Provide the (x, y) coordinate of the cell's center where the given text is located.  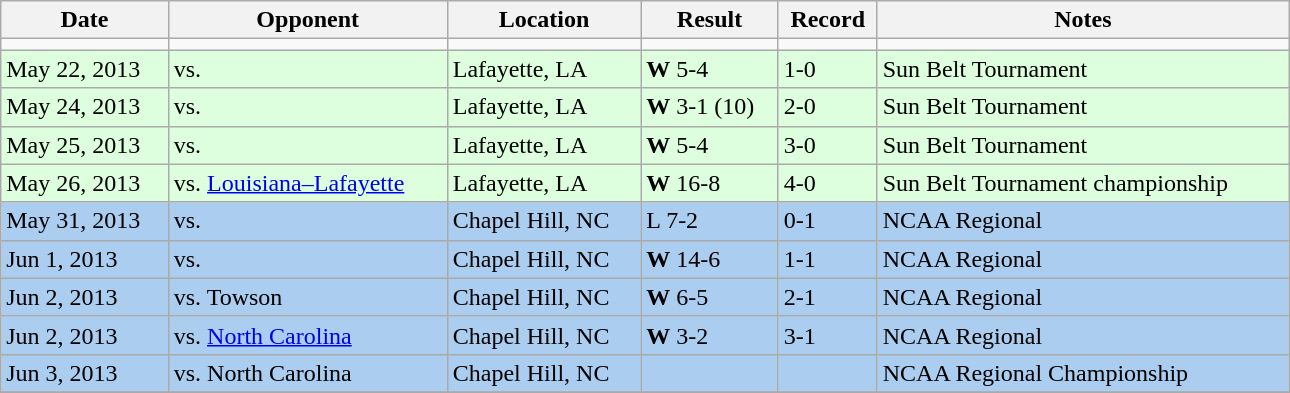
W 14-6 (710, 259)
May 26, 2013 (84, 183)
Jun 3, 2013 (84, 373)
4-0 (828, 183)
Opponent (308, 20)
Location (544, 20)
L 7-2 (710, 221)
NCAA Regional Championship (1082, 373)
Sun Belt Tournament championship (1082, 183)
W 3-1 (10) (710, 107)
1-0 (828, 69)
W 6-5 (710, 297)
W 3-2 (710, 335)
2-1 (828, 297)
W 16-8 (710, 183)
Result (710, 20)
May 31, 2013 (84, 221)
3-0 (828, 145)
3-1 (828, 335)
Record (828, 20)
0-1 (828, 221)
Date (84, 20)
vs. Louisiana–Lafayette (308, 183)
May 25, 2013 (84, 145)
Notes (1082, 20)
May 22, 2013 (84, 69)
vs. Towson (308, 297)
2-0 (828, 107)
Jun 1, 2013 (84, 259)
May 24, 2013 (84, 107)
1-1 (828, 259)
